Find where the given text appears and provide that cell's center as [x, y] coordinate. 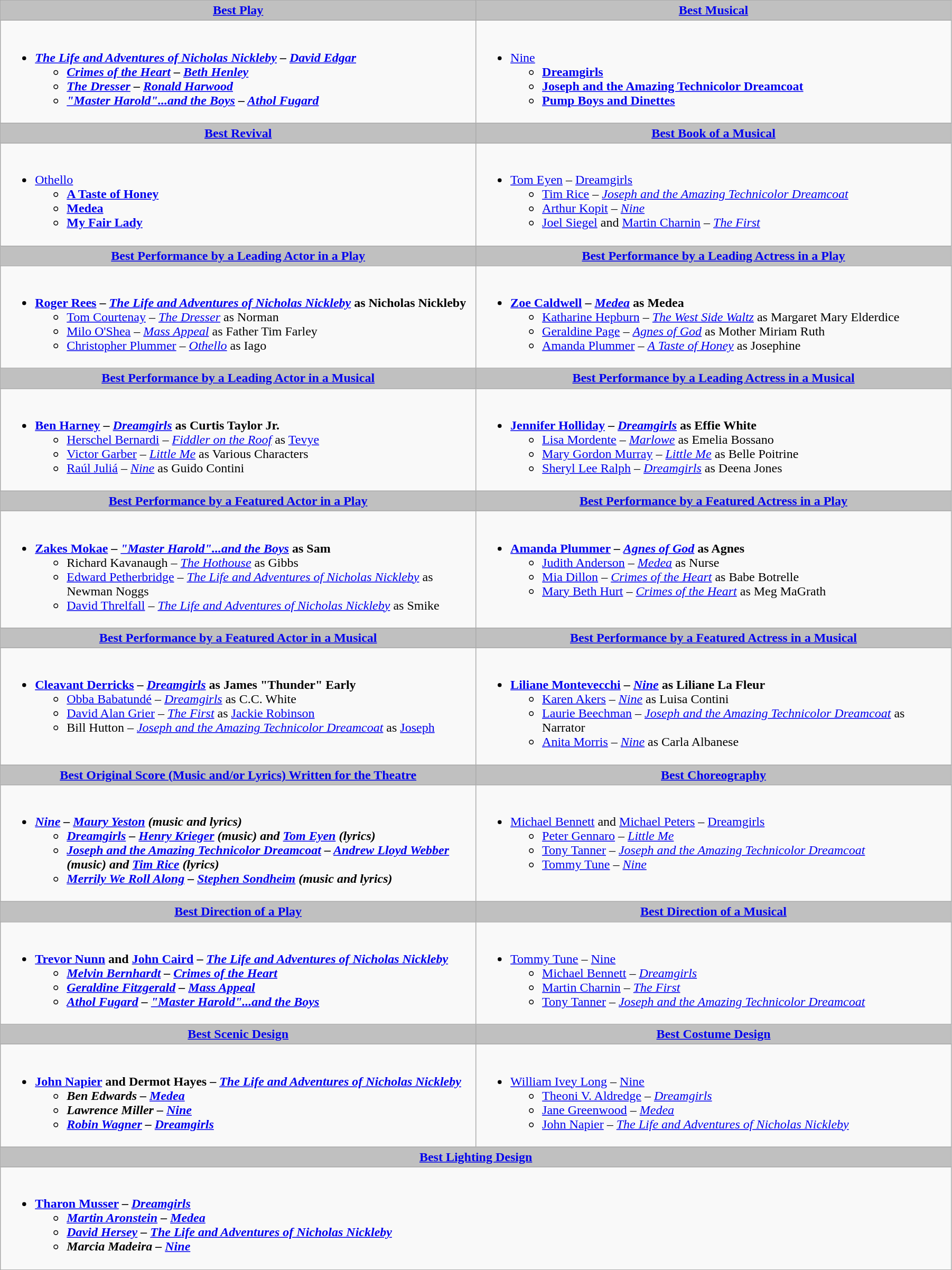
Tommy Tune – NineMichael Bennett – DreamgirlsMartin Charnin – The FirstTony Tanner – Joseph and the Amazing Technicolor Dreamcoat [714, 973]
Best Choreography [714, 775]
Tharon Musser – DreamgirlsMartin Aronstein – MedeaDavid Hersey – The Life and Adventures of Nicholas NicklebyMarcia Madeira – Nine [476, 1218]
Best Book of a Musical [714, 133]
William Ivey Long – NineTheoni V. Aldredge – DreamgirlsJane Greenwood – MedeaJohn Napier – The Life and Adventures of Nicholas Nickleby [714, 1096]
Best Original Score (Music and/or Lyrics) Written for the Theatre [238, 775]
Best Performance by a Featured Actress in a Musical [714, 638]
NineDreamgirlsJoseph and the Amazing Technicolor DreamcoatPump Boys and Dinettes [714, 72]
Best Performance by a Featured Actress in a Play [714, 501]
Best Direction of a Musical [714, 912]
Michael Bennett and Michael Peters – DreamgirlsPeter Gennaro – Little MeTony Tanner – Joseph and the Amazing Technicolor DreamcoatTommy Tune – Nine [714, 843]
Best Performance by a Leading Actress in a Play [714, 256]
Best Direction of a Play [238, 912]
Best Costume Design [714, 1034]
Best Scenic Design [238, 1034]
Best Musical [714, 11]
John Napier and Dermot Hayes – The Life and Adventures of Nicholas NicklebyBen Edwards – MedeaLawrence Miller – NineRobin Wagner – Dreamgirls [238, 1096]
OthelloA Taste of HoneyMedeaMy Fair Lady [238, 194]
Best Performance by a Leading Actor in a Musical [238, 378]
Best Performance by a Leading Actress in a Musical [714, 378]
Best Performance by a Featured Actor in a Play [238, 501]
Best Performance by a Leading Actor in a Play [238, 256]
Best Play [238, 11]
Best Lighting Design [476, 1157]
Best Revival [238, 133]
Best Performance by a Featured Actor in a Musical [238, 638]
Tom Eyen – DreamgirlsTim Rice – Joseph and the Amazing Technicolor DreamcoatArthur Kopit – NineJoel Siegel and Martin Charnin – The First [714, 194]
